Output the [X, Y] coordinate of the center of the cell containing the given text.  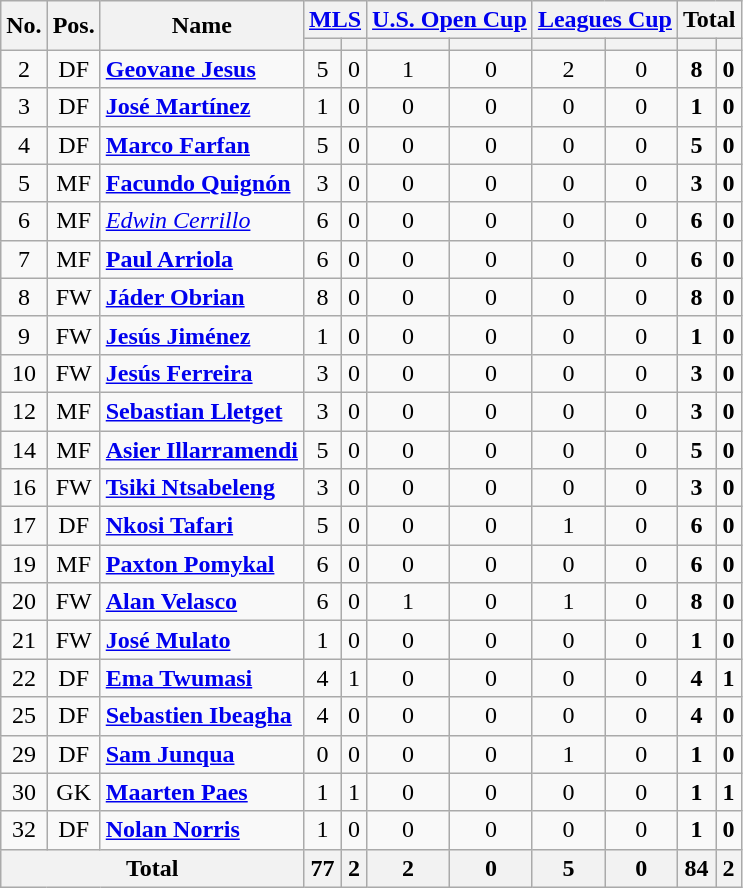
Pos. [74, 26]
GK [74, 792]
Alan Velasco [202, 602]
José Mulato [202, 640]
16 [24, 488]
Edwin Cerrillo [202, 221]
U.S. Open Cup [450, 20]
José Martínez [202, 107]
7 [24, 259]
21 [24, 640]
Jesús Jiménez [202, 335]
MLS [334, 20]
25 [24, 716]
19 [24, 564]
14 [24, 449]
32 [24, 830]
84 [696, 868]
Jesús Ferreira [202, 373]
Geovane Jesus [202, 69]
Tsiki Ntsabeleng [202, 488]
20 [24, 602]
Paul Arriola [202, 259]
30 [24, 792]
Nolan Norris [202, 830]
Name [202, 26]
10 [24, 373]
Maarten Paes [202, 792]
Sebastian Lletget [202, 411]
Ema Twumasi [202, 678]
12 [24, 411]
17 [24, 526]
Facundo Quignón [202, 183]
Asier Illarramendi [202, 449]
29 [24, 754]
No. [24, 26]
Nkosi Tafari [202, 526]
22 [24, 678]
Jáder Obrian [202, 297]
Sam Junqua [202, 754]
77 [322, 868]
Marco Farfan [202, 145]
Sebastien Ibeagha [202, 716]
Paxton Pomykal [202, 564]
Leagues Cup [604, 20]
9 [24, 335]
